Extract the [x, y] coordinate from the center of the cell holding the provided text.  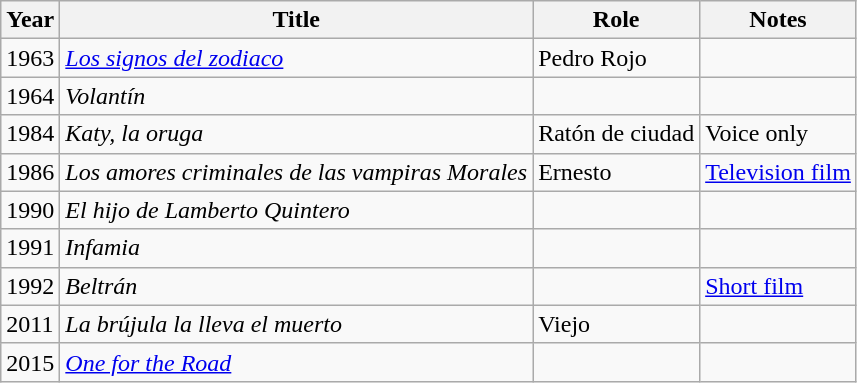
Beltrán [296, 286]
Volantín [296, 96]
Pedro Rojo [616, 58]
La brújula la lleva el muerto [296, 324]
2011 [30, 324]
Title [296, 20]
Infamia [296, 248]
1964 [30, 96]
El hijo de Lamberto Quintero [296, 210]
Ratón de ciudad [616, 134]
Los amores criminales de las vampiras Morales [296, 172]
1984 [30, 134]
1991 [30, 248]
Year [30, 20]
Notes [778, 20]
Short film [778, 286]
1986 [30, 172]
Los signos del zodiaco [296, 58]
Voice only [778, 134]
Role [616, 20]
Viejo [616, 324]
One for the Road [296, 362]
Ernesto [616, 172]
2015 [30, 362]
1992 [30, 286]
Television film [778, 172]
Katy, la oruga [296, 134]
1990 [30, 210]
1963 [30, 58]
